Detect which cell encompasses the target text, then output its [X, Y] center coordinate. 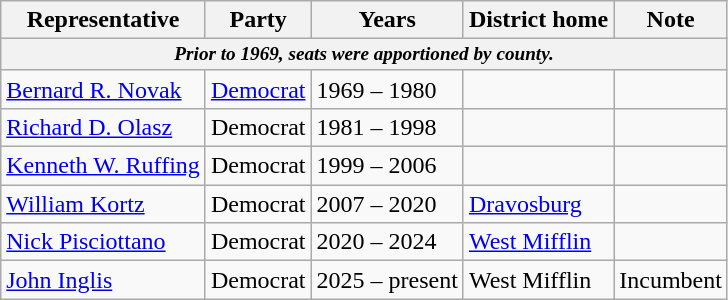
John Inglis [104, 280]
Richard D. Olasz [104, 128]
District home [538, 20]
2007 – 2020 [387, 204]
1999 – 2006 [387, 166]
William Kortz [104, 204]
2025 – present [387, 280]
Kenneth W. Ruffing [104, 166]
1969 – 1980 [387, 89]
Years [387, 20]
Prior to 1969, seats were apportioned by county. [364, 55]
Bernard R. Novak [104, 89]
Incumbent [671, 280]
Dravosburg [538, 204]
Representative [104, 20]
Nick Pisciottano [104, 242]
1981 – 1998 [387, 128]
2020 – 2024 [387, 242]
Party [258, 20]
Note [671, 20]
